Search for the cell housing the specified text and yield its (x, y) center coordinate. 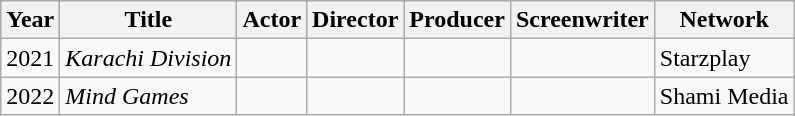
Producer (458, 20)
Actor (272, 20)
Shami Media (724, 96)
2021 (30, 58)
Screenwriter (582, 20)
Director (356, 20)
2022 (30, 96)
Title (148, 20)
Mind Games (148, 96)
Year (30, 20)
Starzplay (724, 58)
Karachi Division (148, 58)
Network (724, 20)
